Capture the cell that displays the provided text and extract its [X, Y] central coordinate. 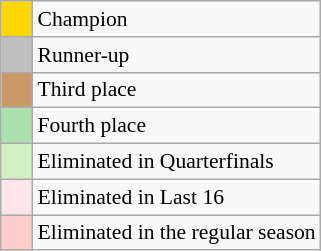
Eliminated in Quarterfinals [176, 162]
Eliminated in Last 16 [176, 197]
Runner-up [176, 55]
Fourth place [176, 126]
Eliminated in the regular season [176, 233]
Champion [176, 19]
Third place [176, 90]
